Return [x, y] of the center of cell containing provided text 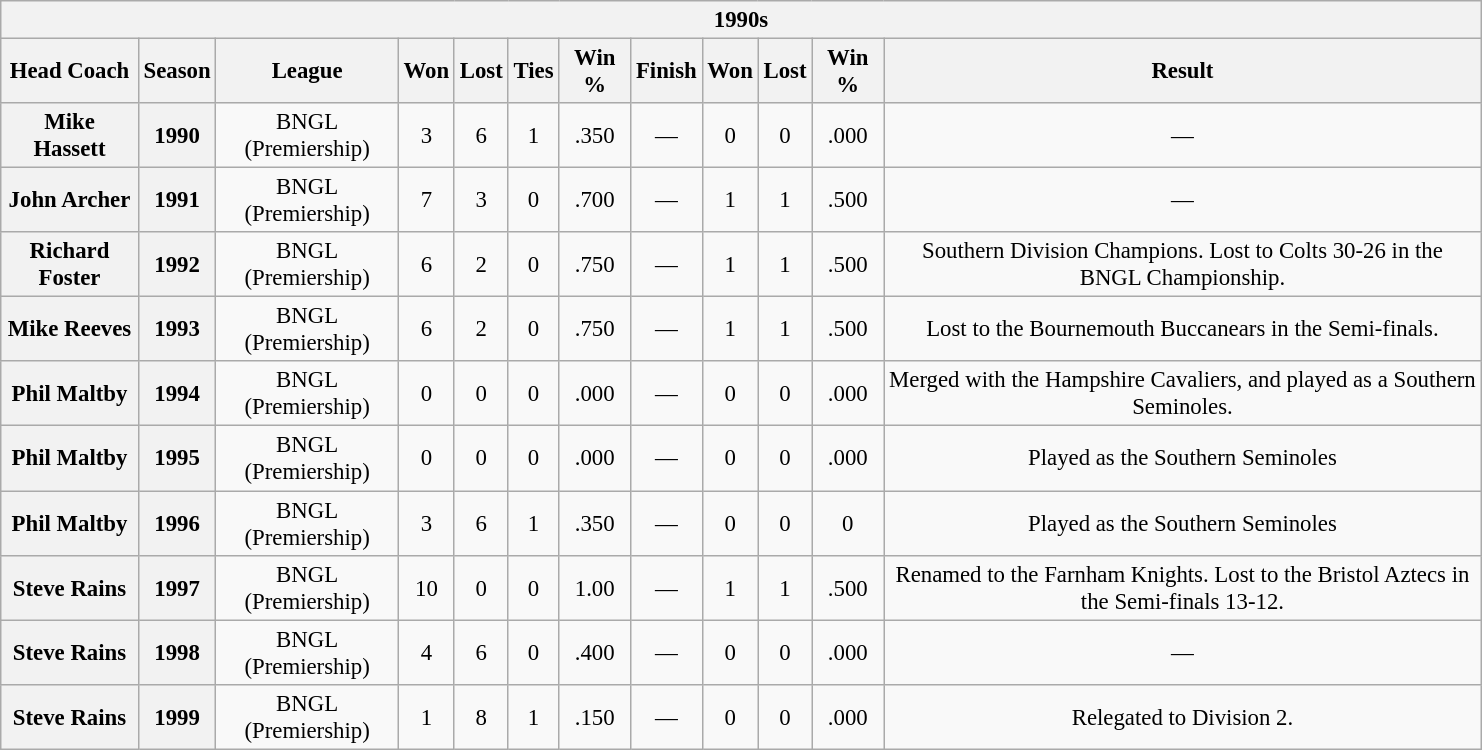
Richard Foster [70, 264]
7 [426, 200]
1998 [177, 652]
1996 [177, 524]
Relegated to Division 2. [1183, 716]
Merged with the Hampshire Cavaliers, and played as a Southern Seminoles. [1183, 394]
John Archer [70, 200]
10 [426, 588]
Mike Hassett [70, 136]
Ties [534, 72]
Mike Reeves [70, 330]
Renamed to the Farnham Knights. Lost to the Bristol Aztecs in the Semi-finals 13-12. [1183, 588]
1999 [177, 716]
.700 [595, 200]
1.00 [595, 588]
1993 [177, 330]
.150 [595, 716]
Head Coach [70, 72]
8 [481, 716]
1990s [741, 20]
Season [177, 72]
1991 [177, 200]
League [307, 72]
Finish [666, 72]
1995 [177, 458]
Southern Division Champions. Lost to Colts 30-26 in the BNGL Championship. [1183, 264]
Lost to the Bournemouth Buccanears in the Semi-finals. [1183, 330]
1990 [177, 136]
1992 [177, 264]
1994 [177, 394]
4 [426, 652]
Result [1183, 72]
.400 [595, 652]
1997 [177, 588]
